Search for the cell housing the specified text and yield its (x, y) center coordinate. 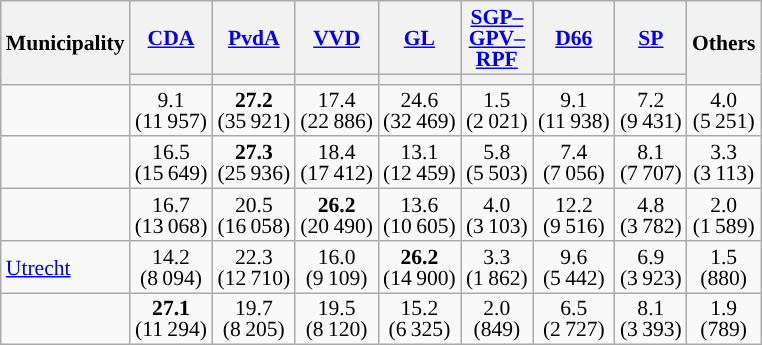
GL (420, 38)
16.5(15 649) (172, 163)
17.4(22 886) (336, 110)
24.6(32 469) (420, 110)
D66 (574, 38)
19.7(8 205) (254, 319)
8.1(7 707) (651, 163)
7.2(9 431) (651, 110)
1.5(880) (724, 267)
2.0(849) (497, 319)
27.3(25 936) (254, 163)
19.5(8 120) (336, 319)
VVD (336, 38)
22.3(12 710) (254, 267)
27.1(11 294) (172, 319)
13.6(10 605) (420, 215)
12.2(9 516) (574, 215)
Others (724, 42)
14.2(8 094) (172, 267)
3.3(3 113) (724, 163)
3.3(1 862) (497, 267)
1.9(789) (724, 319)
4.8(3 782) (651, 215)
7.4(7 056) (574, 163)
9.1(11 938) (574, 110)
SGP–GPV–RPF (497, 38)
9.6(5 442) (574, 267)
8.1(3 393) (651, 319)
5.8(5 503) (497, 163)
4.0(5 251) (724, 110)
PvdA (254, 38)
4.0(3 103) (497, 215)
27.2(35 921) (254, 110)
13.1(12 459) (420, 163)
6.9(3 923) (651, 267)
Utrecht (66, 267)
9.1(11 957) (172, 110)
18.4(17 412) (336, 163)
16.0(9 109) (336, 267)
26.2(20 490) (336, 215)
Municipality (66, 42)
20.5(16 058) (254, 215)
1.5(2 021) (497, 110)
SP (651, 38)
CDA (172, 38)
26.2(14 900) (420, 267)
16.7(13 068) (172, 215)
2.0(1 589) (724, 215)
15.2(6 325) (420, 319)
6.5(2 727) (574, 319)
